Identify which cell holds the provided text, then report its (X, Y) central coordinate. 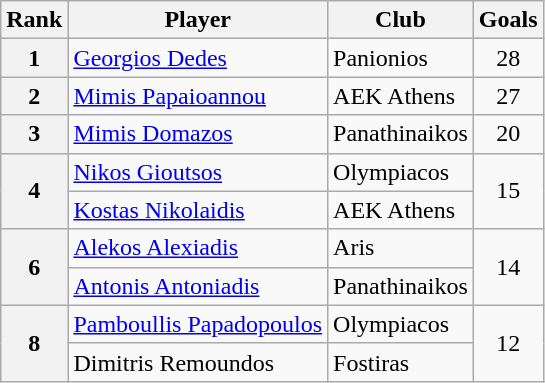
2 (34, 96)
Pamboullis Papadopoulos (198, 324)
Alekos Alexiadis (198, 248)
Mimis Domazos (198, 134)
1 (34, 58)
Dimitris Remoundos (198, 362)
15 (508, 191)
Panionios (401, 58)
Antonis Antoniadis (198, 286)
Georgios Dedes (198, 58)
27 (508, 96)
4 (34, 191)
20 (508, 134)
Rank (34, 20)
12 (508, 343)
8 (34, 343)
14 (508, 267)
Club (401, 20)
Nikos Gioutsos (198, 172)
Fostiras (401, 362)
3 (34, 134)
Aris (401, 248)
Player (198, 20)
6 (34, 267)
Kostas Nikolaidis (198, 210)
28 (508, 58)
Goals (508, 20)
Mimis Papaioannou (198, 96)
